Detect which cell encompasses the target text, then output its (x, y) center coordinate. 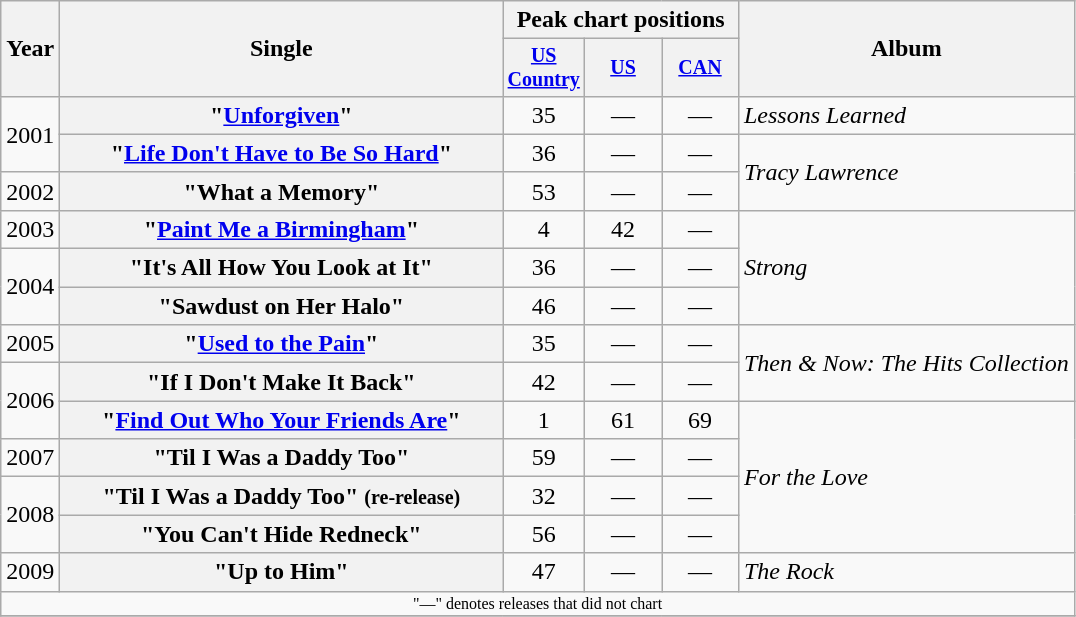
"Paint Me a Birmingham" (282, 229)
Peak chart positions (621, 20)
Tracy Lawrence (906, 172)
32 (544, 496)
"Til I Was a Daddy Too" (282, 458)
53 (544, 191)
CAN (700, 68)
Year (30, 49)
"—" denotes releases that did not chart (538, 603)
"Find Out Who Your Friends Are" (282, 420)
"Used to the Pain" (282, 344)
"Life Don't Have to Be So Hard" (282, 153)
US (624, 68)
4 (544, 229)
2009 (30, 572)
56 (544, 534)
"If I Don't Make It Back" (282, 382)
Strong (906, 267)
69 (700, 420)
The Rock (906, 572)
2008 (30, 515)
2004 (30, 287)
2003 (30, 229)
2007 (30, 458)
2002 (30, 191)
46 (544, 306)
"What a Memory" (282, 191)
2006 (30, 401)
US Country (544, 68)
2005 (30, 344)
For the Love (906, 477)
2001 (30, 134)
"Unforgiven" (282, 115)
59 (544, 458)
61 (624, 420)
"You Can't Hide Redneck" (282, 534)
"It's All How You Look at It" (282, 268)
1 (544, 420)
"Til I Was a Daddy Too" (re-release) (282, 496)
"Sawdust on Her Halo" (282, 306)
"Up to Him" (282, 572)
Album (906, 49)
Single (282, 49)
Then & Now: The Hits Collection (906, 363)
47 (544, 572)
Lessons Learned (906, 115)
